Identify which cell holds the provided text, then report its [X, Y] central coordinate. 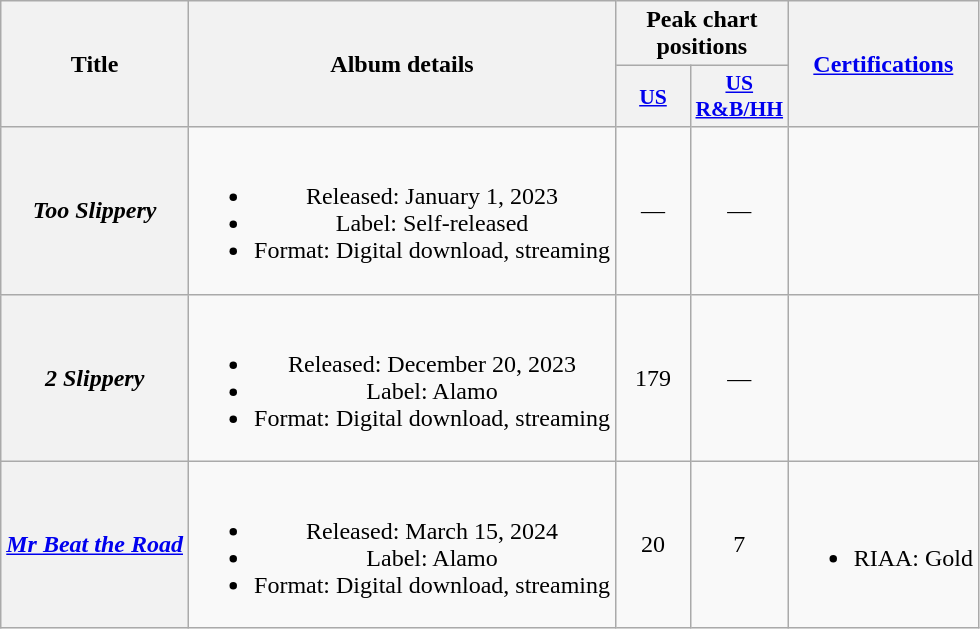
Released: March 15, 2024Label: AlamoFormat: Digital download, streaming [402, 544]
Mr Beat the Road [95, 544]
Peak chart positions [702, 34]
RIAA: Gold [883, 544]
Too Slippery [95, 210]
US [654, 96]
20 [654, 544]
Album details [402, 64]
USR&B/HH [739, 96]
7 [739, 544]
179 [654, 378]
2 Slippery [95, 378]
Released: December 20, 2023Label: AlamoFormat: Digital download, streaming [402, 378]
Released: January 1, 2023Label: Self-releasedFormat: Digital download, streaming [402, 210]
Certifications [883, 64]
Title [95, 64]
